Search for the cell housing the specified text and yield its (X, Y) center coordinate. 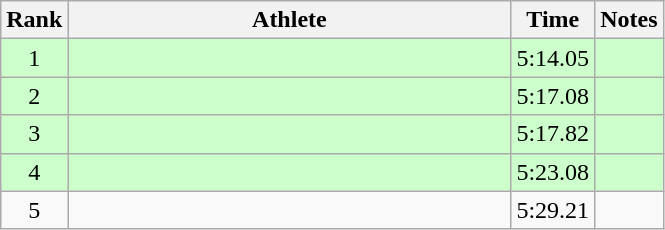
5 (34, 210)
5:23.08 (553, 172)
3 (34, 134)
Rank (34, 20)
1 (34, 58)
5:17.82 (553, 134)
5:17.08 (553, 96)
5:29.21 (553, 210)
2 (34, 96)
4 (34, 172)
Athlete (290, 20)
5:14.05 (553, 58)
Notes (629, 20)
Time (553, 20)
